Locate the cell with the specified text and output its (x, y) center coordinate. 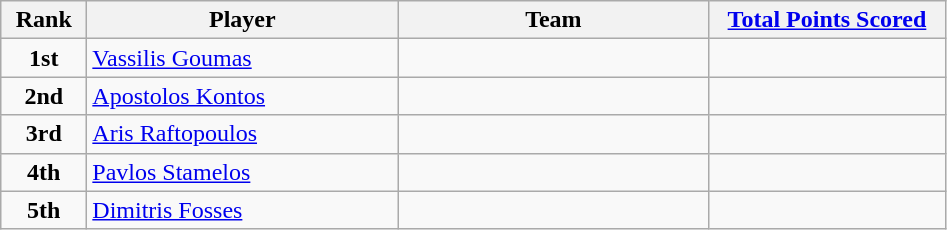
2nd (44, 96)
Pavlos Stamelos (242, 172)
Player (242, 20)
1st (44, 58)
3rd (44, 134)
Aris Raftopoulos (242, 134)
5th (44, 210)
Apostolos Kontos (242, 96)
Rank (44, 20)
Dimitris Fosses (242, 210)
Team (554, 20)
4th (44, 172)
Vassilis Goumas (242, 58)
Total Points Scored (827, 20)
